Find where the given text appears and provide that cell's center as (X, Y) coordinate. 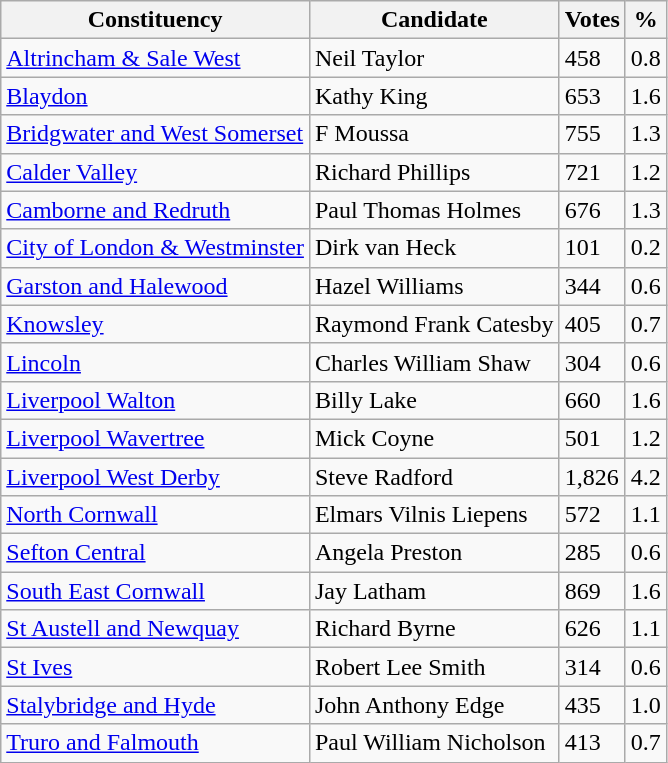
Paul William Nicholson (434, 743)
Lincoln (156, 362)
John Anthony Edge (434, 705)
405 (592, 324)
869 (592, 591)
101 (592, 248)
Dirk van Heck (434, 248)
676 (592, 210)
Truro and Falmouth (156, 743)
Richard Byrne (434, 629)
413 (592, 743)
Stalybridge and Hyde (156, 705)
South East Cornwall (156, 591)
Charles William Shaw (434, 362)
Calder Valley (156, 172)
Liverpool West Derby (156, 477)
0.2 (646, 248)
Bridgwater and West Somerset (156, 134)
Billy Lake (434, 400)
Kathy King (434, 96)
435 (592, 705)
Richard Phillips (434, 172)
Angela Preston (434, 553)
Candidate (434, 20)
Blaydon (156, 96)
1.0 (646, 705)
Robert Lee Smith (434, 667)
Neil Taylor (434, 58)
0.8 (646, 58)
Garston and Halewood (156, 286)
Mick Coyne (434, 438)
660 (592, 400)
314 (592, 667)
Camborne and Redruth (156, 210)
% (646, 20)
Altrincham & Sale West (156, 58)
North Cornwall (156, 515)
Steve Radford (434, 477)
Jay Latham (434, 591)
285 (592, 553)
626 (592, 629)
721 (592, 172)
4.2 (646, 477)
304 (592, 362)
1,826 (592, 477)
458 (592, 58)
City of London & Westminster (156, 248)
501 (592, 438)
Sefton Central (156, 553)
Elmars Vilnis Liepens (434, 515)
Votes (592, 20)
Liverpool Walton (156, 400)
Knowsley (156, 324)
755 (592, 134)
Constituency (156, 20)
Liverpool Wavertree (156, 438)
F Moussa (434, 134)
St Ives (156, 667)
Raymond Frank Catesby (434, 324)
344 (592, 286)
572 (592, 515)
St Austell and Newquay (156, 629)
653 (592, 96)
Hazel Williams (434, 286)
Paul Thomas Holmes (434, 210)
